From the cell containing the given text, extract its center point as (X, Y) coordinate. 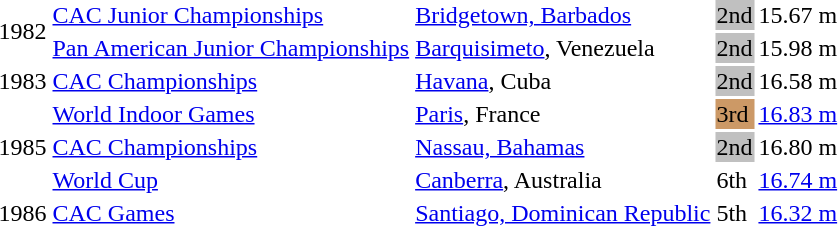
6th (734, 180)
Barquisimeto, Venezuela (563, 48)
Bridgetown, Barbados (563, 15)
World Indoor Games (231, 114)
Havana, Cuba (563, 81)
CAC Junior Championships (231, 15)
Nassau, Bahamas (563, 147)
Canberra, Australia (563, 180)
Paris, France (563, 114)
Pan American Junior Championships (231, 48)
3rd (734, 114)
World Cup (231, 180)
